For the text-containing cell, return its midpoint in [x, y] coordinate format. 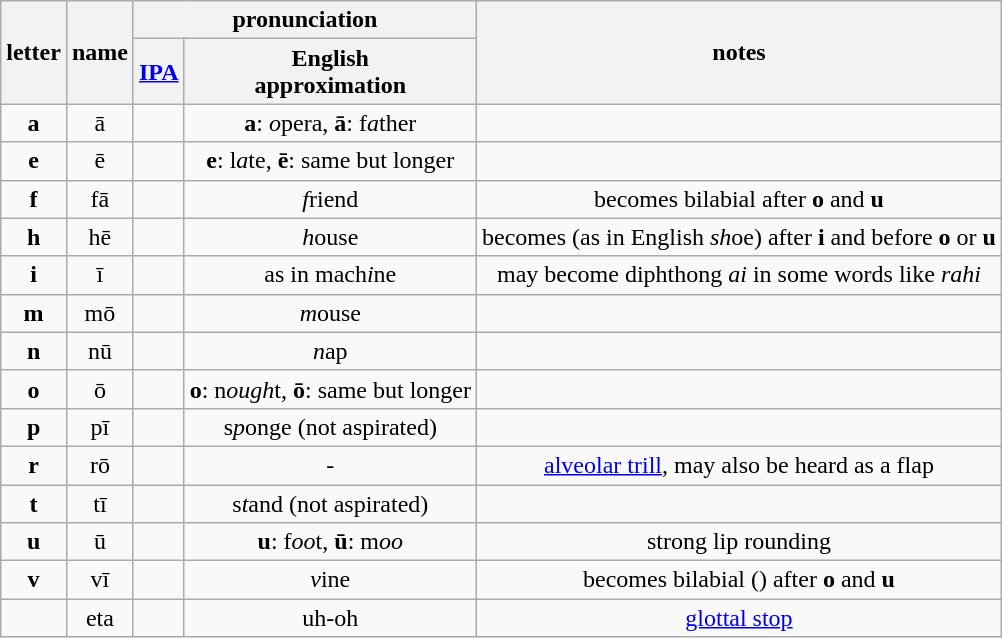
r [34, 465]
friend [330, 199]
- [330, 465]
ī [100, 275]
m [34, 313]
glottal stop [738, 618]
nū [100, 351]
becomes bilabial () after o and u [738, 580]
o: nought, ō: same but longer [330, 389]
ō [100, 389]
vine [330, 580]
pī [100, 427]
may become diphthong ai in some words like rahi [738, 275]
notes [738, 52]
n [34, 351]
mouse [330, 313]
IPA [158, 72]
becomes (as in English shoe) after i and before o or u [738, 237]
name [100, 52]
ū [100, 542]
a [34, 123]
v [34, 580]
as in machine [330, 275]
p [34, 427]
stand (not aspirated) [330, 503]
becomes bilabial after o and u [738, 199]
u: foot, ū: moo [330, 542]
letter [34, 52]
e: late, ē: same but longer [330, 161]
alveolar trill, may also be heard as a flap [738, 465]
hē [100, 237]
i [34, 275]
u [34, 542]
ē [100, 161]
uh-oh [330, 618]
t [34, 503]
f [34, 199]
strong lip rounding [738, 542]
Englishapproximation [330, 72]
fā [100, 199]
pronunciation [304, 20]
a: opera, ā: father [330, 123]
sponge (not aspirated) [330, 427]
e [34, 161]
h [34, 237]
eta [100, 618]
tī [100, 503]
mō [100, 313]
vī [100, 580]
house [330, 237]
ā [100, 123]
nap [330, 351]
rō [100, 465]
o [34, 389]
